Find where the given text appears and provide that cell's center as (x, y) coordinate. 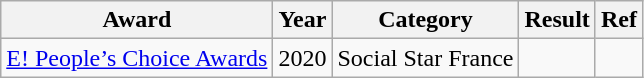
Year (302, 20)
E! People’s Choice Awards (137, 58)
Ref (618, 20)
Award (137, 20)
Result (557, 20)
Social Star France (426, 58)
Category (426, 20)
2020 (302, 58)
